Detect which cell encompasses the target text, then output its [X, Y] center coordinate. 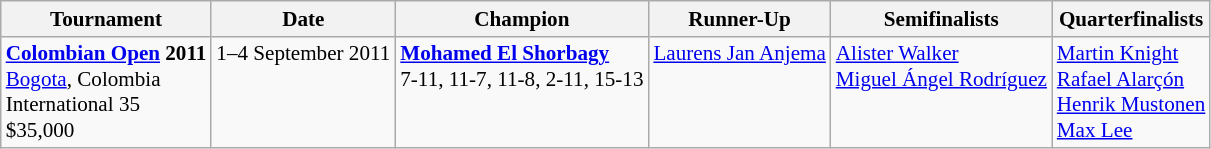
1–4 September 2011 [303, 92]
Colombian Open 2011 Bogota, ColombiaInternational 35$35,000 [106, 92]
Martin Knight Rafael Alarçón Henrik Mustonen Max Lee [1131, 92]
Date [303, 18]
Quarterfinalists [1131, 18]
Laurens Jan Anjema [739, 92]
Semifinalists [942, 18]
Alister Walker Miguel Ángel Rodríguez [942, 92]
Mohamed El Shorbagy7-11, 11-7, 11-8, 2-11, 15-13 [522, 92]
Champion [522, 18]
Runner-Up [739, 18]
Tournament [106, 18]
